Locate the cell with the specified text and output its [X, Y] center coordinate. 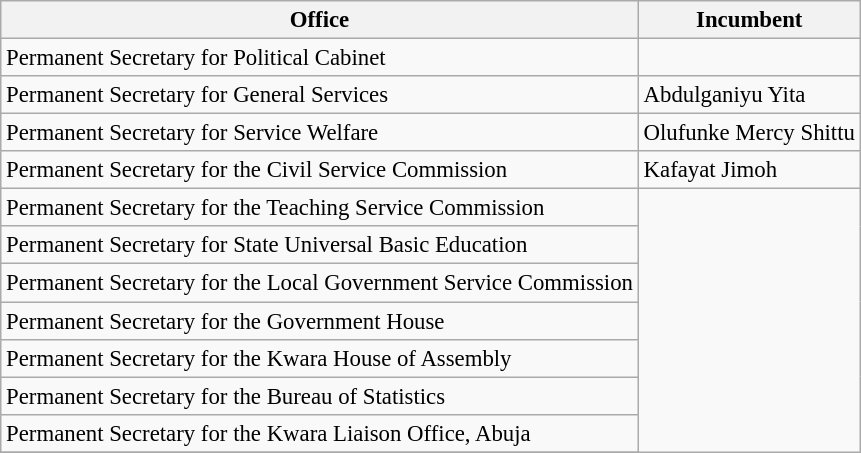
Permanent Secretary for the Local Government Service Commission [320, 283]
Permanent Secretary for the Bureau of Statistics [320, 396]
Incumbent [749, 20]
Permanent Secretary for the Teaching Service Commission [320, 208]
Permanent Secretary for the Kwara House of Assembly [320, 358]
Permanent Secretary for the Civil Service Commission [320, 170]
Permanent Secretary for the Kwara Liaison Office, Abuja [320, 433]
Permanent Secretary for the Government House [320, 321]
Abdulganiyu Yita [749, 95]
Office [320, 20]
Permanent Secretary for Service Welfare [320, 133]
Permanent Secretary for State Universal Basic Education [320, 245]
Olufunke Mercy Shittu [749, 133]
Permanent Secretary for Political Cabinet [320, 58]
Kafayat Jimoh [749, 170]
Permanent Secretary for General Services [320, 95]
